Output the [x, y] coordinate of the center of the cell containing the given text.  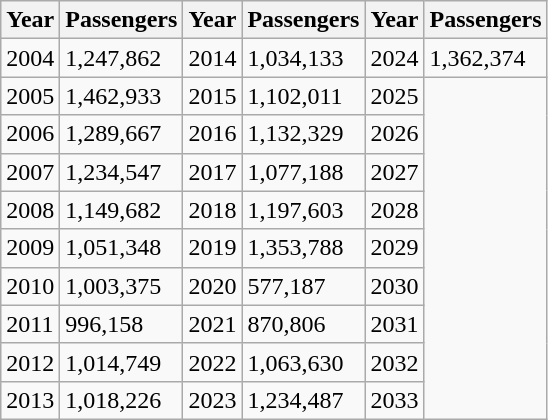
1,051,348 [122, 248]
2006 [30, 134]
2009 [30, 248]
996,158 [122, 324]
2008 [30, 210]
2028 [394, 210]
2011 [30, 324]
1,353,788 [304, 248]
2013 [30, 400]
2030 [394, 286]
2023 [212, 400]
2020 [212, 286]
870,806 [304, 324]
1,234,487 [304, 400]
2021 [212, 324]
2031 [394, 324]
1,289,667 [122, 134]
1,362,374 [486, 58]
2024 [394, 58]
2019 [212, 248]
1,247,862 [122, 58]
2026 [394, 134]
1,003,375 [122, 286]
1,014,749 [122, 362]
2007 [30, 172]
2017 [212, 172]
1,102,011 [304, 96]
2005 [30, 96]
1,063,630 [304, 362]
2025 [394, 96]
2016 [212, 134]
2014 [212, 58]
1,132,329 [304, 134]
2033 [394, 400]
2018 [212, 210]
2012 [30, 362]
1,197,603 [304, 210]
1,149,682 [122, 210]
1,234,547 [122, 172]
1,034,133 [304, 58]
2022 [212, 362]
577,187 [304, 286]
1,018,226 [122, 400]
2004 [30, 58]
1,462,933 [122, 96]
2015 [212, 96]
2032 [394, 362]
2027 [394, 172]
2029 [394, 248]
2010 [30, 286]
1,077,188 [304, 172]
